Determine the (x, y) coordinate at the center of the cell enclosing the given text.  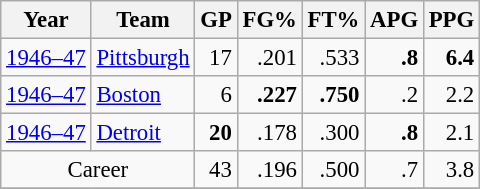
6.4 (451, 58)
.2 (394, 95)
Pittsburgh (143, 58)
.750 (334, 95)
GP (216, 20)
FG% (270, 20)
Career (98, 170)
3.8 (451, 170)
.500 (334, 170)
6 (216, 95)
.300 (334, 133)
.201 (270, 58)
2.1 (451, 133)
43 (216, 170)
Detroit (143, 133)
Boston (143, 95)
APG (394, 20)
.227 (270, 95)
2.2 (451, 95)
.7 (394, 170)
Team (143, 20)
17 (216, 58)
.533 (334, 58)
Year (46, 20)
PPG (451, 20)
20 (216, 133)
FT% (334, 20)
.178 (270, 133)
.196 (270, 170)
